Find where the given text appears and provide that cell's center as [x, y] coordinate. 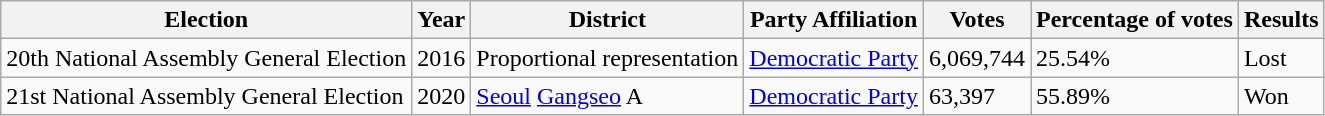
Proportional representation [608, 58]
Party Affiliation [834, 20]
25.54% [1135, 58]
Lost [1281, 58]
55.89% [1135, 96]
63,397 [976, 96]
Votes [976, 20]
21st National Assembly General Election [206, 96]
Percentage of votes [1135, 20]
Won [1281, 96]
Results [1281, 20]
2020 [442, 96]
2016 [442, 58]
20th National Assembly General Election [206, 58]
Seoul Gangseo A [608, 96]
District [608, 20]
Year [442, 20]
6,069,744 [976, 58]
Election [206, 20]
